Return (x, y) of the center of cell containing provided text 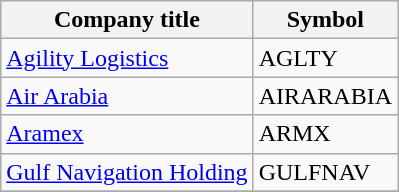
GULFNAV (325, 172)
Agility Logistics (127, 58)
AGLTY (325, 58)
Symbol (325, 20)
Gulf Navigation Holding (127, 172)
Company title (127, 20)
AIRARABIA (325, 96)
ARMX (325, 134)
Aramex (127, 134)
Air Arabia (127, 96)
